Provide the (X, Y) coordinate of the cell's center where the given text is located.  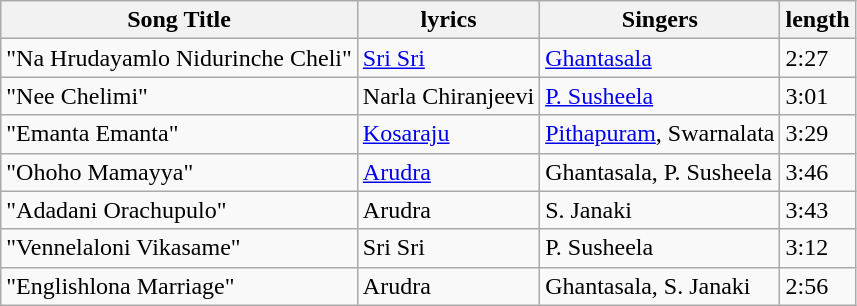
length (818, 20)
Ghantasala (660, 58)
S. Janaki (660, 210)
3:29 (818, 134)
"Vennelaloni Vikasame" (180, 248)
3:46 (818, 172)
Singers (660, 20)
"Nee Chelimi" (180, 96)
Ghantasala, S. Janaki (660, 286)
"Ohoho Mamayya" (180, 172)
Kosaraju (448, 134)
lyrics (448, 20)
"Emanta Emanta" (180, 134)
Ghantasala, P. Susheela (660, 172)
Pithapuram, Swarnalata (660, 134)
Narla Chiranjeevi (448, 96)
3:12 (818, 248)
3:43 (818, 210)
2:56 (818, 286)
2:27 (818, 58)
Song Title (180, 20)
3:01 (818, 96)
"Adadani Orachupulo" (180, 210)
"Englishlona Marriage" (180, 286)
"Na Hrudayamlo Nidurinche Cheli" (180, 58)
